Provide the [x, y] coordinate of the cell's center where the given text is located.  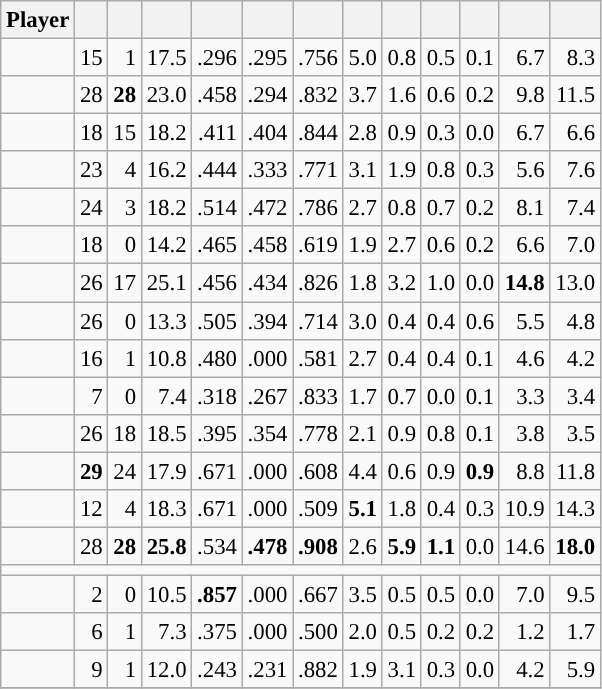
16.2 [166, 170]
.882 [318, 670]
9 [92, 670]
1.1 [440, 546]
2 [92, 594]
23.0 [166, 95]
12 [92, 509]
Player [38, 20]
.354 [267, 433]
.581 [318, 358]
10.5 [166, 594]
.375 [217, 632]
5.0 [362, 58]
4.8 [575, 321]
8.3 [575, 58]
6 [92, 632]
.243 [217, 670]
.434 [267, 283]
.480 [217, 358]
.714 [318, 321]
.778 [318, 433]
14.8 [524, 283]
16 [92, 358]
14.2 [166, 245]
10.8 [166, 358]
.786 [318, 208]
.832 [318, 95]
9.5 [575, 594]
.333 [267, 170]
12.0 [166, 670]
17 [124, 283]
.619 [318, 245]
13.0 [575, 283]
.514 [217, 208]
23 [92, 170]
.456 [217, 283]
.267 [267, 396]
2.6 [362, 546]
2.0 [362, 632]
.296 [217, 58]
.667 [318, 594]
1.2 [524, 632]
.295 [267, 58]
.857 [217, 594]
.833 [318, 396]
18.5 [166, 433]
.294 [267, 95]
.534 [217, 546]
1.6 [402, 95]
.756 [318, 58]
.505 [217, 321]
1.0 [440, 283]
3.2 [402, 283]
7 [92, 396]
.472 [267, 208]
.771 [318, 170]
4.6 [524, 358]
25.1 [166, 283]
.465 [217, 245]
18.0 [575, 546]
3.4 [575, 396]
17.9 [166, 471]
14.3 [575, 509]
.411 [217, 133]
25.8 [166, 546]
11.5 [575, 95]
.509 [318, 509]
13.3 [166, 321]
29 [92, 471]
5.6 [524, 170]
7.3 [166, 632]
.478 [267, 546]
3.3 [524, 396]
2.8 [362, 133]
.608 [318, 471]
14.6 [524, 546]
8.1 [524, 208]
10.9 [524, 509]
18.3 [166, 509]
3.8 [524, 433]
.404 [267, 133]
.394 [267, 321]
9.8 [524, 95]
.231 [267, 670]
8.8 [524, 471]
3 [124, 208]
3.0 [362, 321]
.500 [318, 632]
.844 [318, 133]
17.5 [166, 58]
.395 [217, 433]
5.1 [362, 509]
5.5 [524, 321]
4.4 [362, 471]
.826 [318, 283]
3.7 [362, 95]
.444 [217, 170]
.318 [217, 396]
11.8 [575, 471]
.908 [318, 546]
2.1 [362, 433]
7.6 [575, 170]
